Detect which cell encompasses the target text, then output its (X, Y) center coordinate. 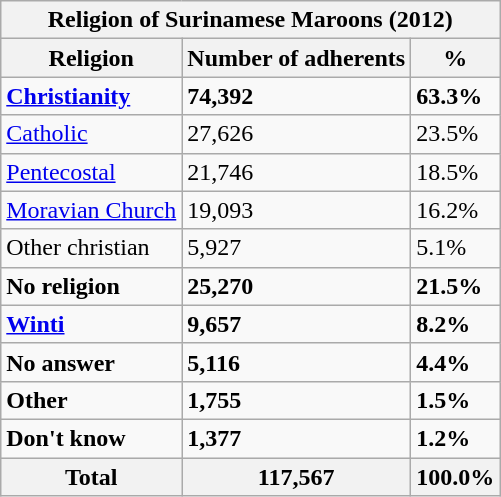
21,746 (296, 172)
74,392 (296, 96)
Total (92, 477)
18.5% (456, 172)
5,116 (296, 362)
Catholic (92, 134)
Religion (92, 58)
Other (92, 400)
No religion (92, 286)
Winti (92, 324)
63.3% (456, 96)
117,567 (296, 477)
5,927 (296, 248)
25,270 (296, 286)
Moravian Church (92, 210)
Don't know (92, 438)
21.5% (456, 286)
8.2% (456, 324)
No answer (92, 362)
16.2% (456, 210)
23.5% (456, 134)
1.5% (456, 400)
Other christian (92, 248)
9,657 (296, 324)
4.4% (456, 362)
Number of adherents (296, 58)
Christianity (92, 96)
% (456, 58)
Religion of Surinamese Maroons (2012) (250, 20)
19,093 (296, 210)
1.2% (456, 438)
27,626 (296, 134)
1,755 (296, 400)
5.1% (456, 248)
1,377 (296, 438)
100.0% (456, 477)
Pentecostal (92, 172)
